Output the [X, Y] coordinate of the center of the cell containing the given text.  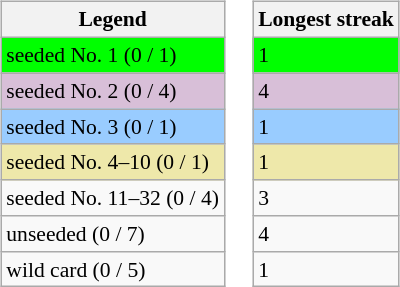
Longest streak [326, 20]
unseeded (0 / 7) [112, 234]
seeded No. 4–10 (0 / 1) [112, 162]
Legend [112, 20]
seeded No. 2 (0 / 4) [112, 91]
seeded No. 11–32 (0 / 4) [112, 198]
seeded No. 1 (0 / 1) [112, 55]
wild card (0 / 5) [112, 269]
3 [326, 198]
seeded No. 3 (0 / 1) [112, 127]
